Capture the cell that displays the provided text and extract its (x, y) central coordinate. 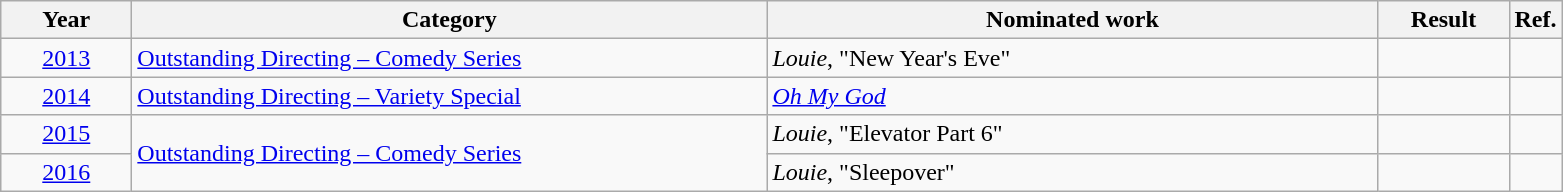
Nominated work (1072, 20)
2013 (66, 58)
Result (1444, 20)
Louie, "Sleepover" (1072, 172)
Year (66, 20)
2014 (66, 96)
2015 (66, 134)
Oh My God (1072, 96)
2016 (66, 172)
Louie, "New Year's Eve" (1072, 58)
Ref. (1536, 20)
Louie, "Elevator Part 6" (1072, 134)
Category (450, 20)
Outstanding Directing – Variety Special (450, 96)
